From the cell containing the given text, extract its center point as (X, Y) coordinate. 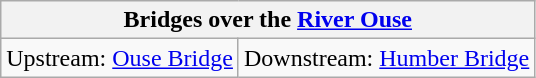
Bridges over the River Ouse (268, 20)
Upstream: Ouse Bridge (120, 58)
Downstream: Humber Bridge (386, 58)
